Return (x, y) of the center of cell containing provided text 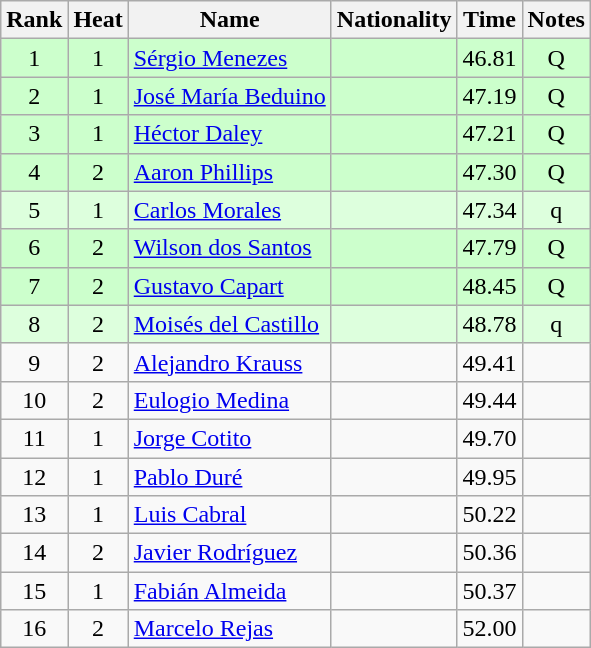
50.37 (490, 591)
Fabián Almeida (230, 591)
Alejandro Krauss (230, 362)
4 (34, 172)
3 (34, 134)
8 (34, 324)
49.44 (490, 400)
16 (34, 629)
50.36 (490, 553)
Jorge Cotito (230, 438)
50.22 (490, 515)
Carlos Morales (230, 210)
47.34 (490, 210)
José María Beduino (230, 96)
10 (34, 400)
Aaron Phillips (230, 172)
6 (34, 248)
48.78 (490, 324)
47.79 (490, 248)
12 (34, 477)
Gustavo Capart (230, 286)
47.19 (490, 96)
Sérgio Menezes (230, 58)
Marcelo Rejas (230, 629)
Pablo Duré (230, 477)
46.81 (490, 58)
Nationality (394, 20)
11 (34, 438)
Wilson dos Santos (230, 248)
Rank (34, 20)
Name (230, 20)
49.70 (490, 438)
47.30 (490, 172)
7 (34, 286)
Héctor Daley (230, 134)
5 (34, 210)
Time (490, 20)
15 (34, 591)
49.41 (490, 362)
Heat (98, 20)
9 (34, 362)
13 (34, 515)
Luis Cabral (230, 515)
52.00 (490, 629)
47.21 (490, 134)
14 (34, 553)
48.45 (490, 286)
49.95 (490, 477)
Javier Rodríguez (230, 553)
Eulogio Medina (230, 400)
Notes (556, 20)
Moisés del Castillo (230, 324)
